Return the (x, y) coordinate for the center point of the cell that contains the specified text.  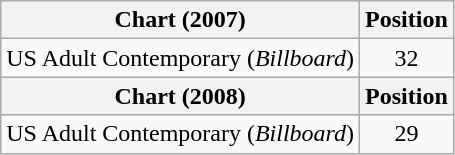
Chart (2007) (180, 20)
Chart (2008) (180, 96)
32 (407, 58)
29 (407, 134)
